Search for the cell housing the specified text and yield its [x, y] center coordinate. 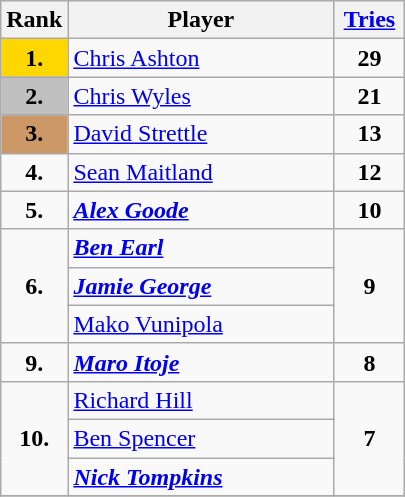
David Strettle [201, 134]
9 [370, 286]
5. [34, 210]
Tries [370, 20]
9. [34, 362]
Chris Wyles [201, 96]
2. [34, 96]
4. [34, 172]
3. [34, 134]
13 [370, 134]
Rank [34, 20]
Mako Vunipola [201, 324]
6. [34, 286]
7 [370, 438]
1. [34, 58]
12 [370, 172]
Jamie George [201, 286]
29 [370, 58]
Chris Ashton [201, 58]
Ben Earl [201, 248]
Player [201, 20]
10 [370, 210]
Richard Hill [201, 400]
Maro Itoje [201, 362]
Ben Spencer [201, 438]
10. [34, 438]
8 [370, 362]
Alex Goode [201, 210]
21 [370, 96]
Sean Maitland [201, 172]
Nick Tompkins [201, 477]
